For the text-containing cell, return its midpoint in [x, y] coordinate format. 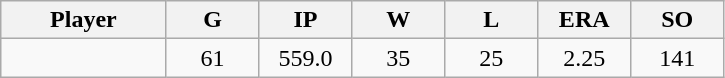
SO [678, 20]
141 [678, 58]
25 [492, 58]
ERA [584, 20]
61 [212, 58]
2.25 [584, 58]
L [492, 20]
35 [398, 58]
Player [84, 20]
559.0 [306, 58]
G [212, 20]
IP [306, 20]
W [398, 20]
